Determine the [x, y] coordinate at the center of the cell enclosing the given text.  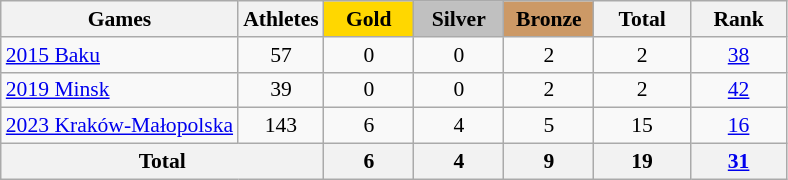
Games [120, 19]
143 [281, 126]
15 [642, 126]
Bronze [549, 19]
Silver [459, 19]
2019 Minsk [120, 90]
Gold [369, 19]
9 [549, 162]
5 [549, 126]
19 [642, 162]
39 [281, 90]
Athletes [281, 19]
2015 Baku [120, 55]
42 [738, 90]
2023 Kraków-Małopolska [120, 126]
Rank [738, 19]
31 [738, 162]
57 [281, 55]
16 [738, 126]
38 [738, 55]
